Extract the (x, y) coordinate from the center of the cell holding the provided text.  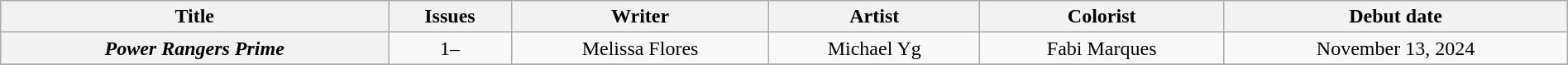
Artist (875, 17)
November 13, 2024 (1396, 48)
Debut date (1396, 17)
Issues (450, 17)
Title (195, 17)
Michael Yg (875, 48)
Power Rangers Prime (195, 48)
Fabi Marques (1102, 48)
Writer (640, 17)
1– (450, 48)
Melissa Flores (640, 48)
Colorist (1102, 17)
